Extract the (x, y) coordinate from the center of the cell holding the provided text.  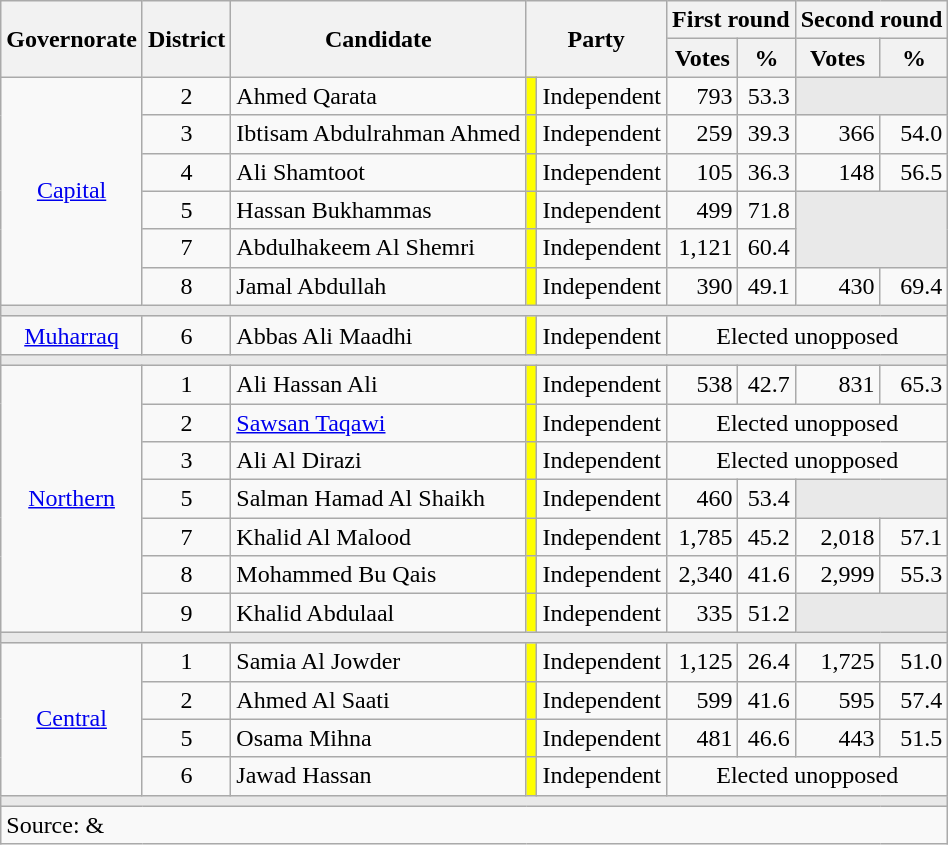
1,121 (702, 248)
Sawsan Taqawi (378, 423)
26.4 (766, 662)
481 (702, 738)
595 (838, 700)
259 (702, 134)
Mohammed Bu Qais (378, 575)
56.5 (914, 172)
9 (186, 613)
Ahmed Al Saati (378, 700)
Ahmed Qarata (378, 96)
366 (838, 134)
57.4 (914, 700)
Source: & (474, 825)
Second round (872, 20)
Northern (72, 498)
53.3 (766, 96)
First round (732, 20)
69.4 (914, 286)
2,018 (838, 537)
42.7 (766, 384)
65.3 (914, 384)
Khalid Abdulaal (378, 613)
460 (702, 499)
Ali Al Dirazi (378, 461)
Capital (72, 191)
Central (72, 719)
46.6 (766, 738)
Osama Mihna (378, 738)
1,125 (702, 662)
49.1 (766, 286)
105 (702, 172)
Samia Al Jowder (378, 662)
District (186, 39)
45.2 (766, 537)
430 (838, 286)
Abdulhakeem Al Shemri (378, 248)
Hassan Bukhammas (378, 210)
443 (838, 738)
335 (702, 613)
Governorate (72, 39)
Ali Shamtoot (378, 172)
Muharraq (72, 335)
Party (596, 39)
Salman Hamad Al Shaikh (378, 499)
2,999 (838, 575)
793 (702, 96)
Ibtisam Abdulrahman Ahmed (378, 134)
55.3 (914, 575)
831 (838, 384)
39.3 (766, 134)
1,785 (702, 537)
60.4 (766, 248)
Ali Hassan Ali (378, 384)
Candidate (378, 39)
51.2 (766, 613)
2,340 (702, 575)
Khalid Al Malood (378, 537)
499 (702, 210)
4 (186, 172)
Jamal Abdullah (378, 286)
599 (702, 700)
148 (838, 172)
Abbas Ali Maadhi (378, 335)
51.0 (914, 662)
53.4 (766, 499)
538 (702, 384)
54.0 (914, 134)
390 (702, 286)
51.5 (914, 738)
Jawad Hassan (378, 776)
71.8 (766, 210)
36.3 (766, 172)
57.1 (914, 537)
1,725 (838, 662)
